For the text-containing cell, return its midpoint in [x, y] coordinate format. 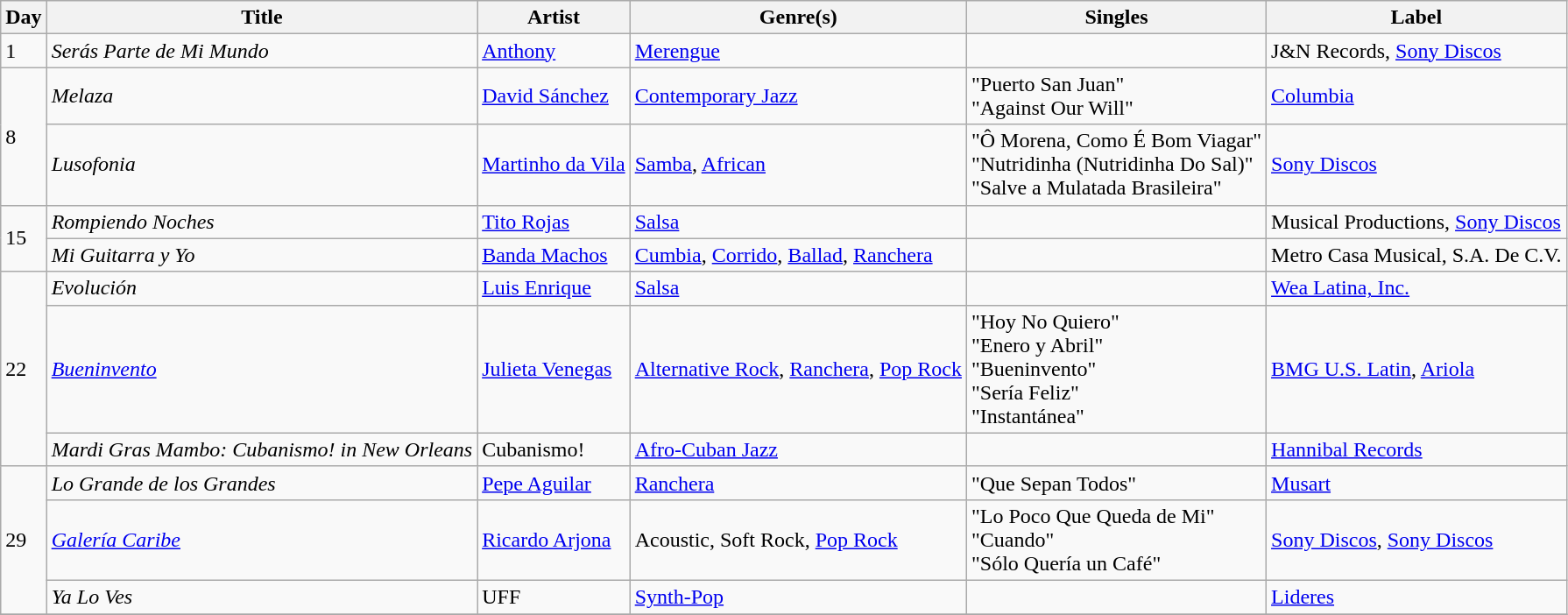
Singles [1116, 18]
Musical Productions, Sony Discos [1417, 222]
Serás Parte de Mi Mundo [262, 51]
Mi Guitarra y Yo [262, 255]
22 [24, 369]
Lideres [1417, 597]
Bueninvento [262, 369]
Synth-Pop [798, 597]
Luis Enrique [554, 288]
1 [24, 51]
Day [24, 18]
"Lo Poco Que Queda de Mi""Cuando""Sólo Quería un Café" [1116, 540]
Sony Discos [1417, 165]
"Ô Morena, Como É Bom Viagar""Nutridinha (Nutridinha Do Sal)""Salve a Mulatada Brasileira" [1116, 165]
"Puerto San Juan""Against Our Will" [1116, 96]
Lusofonia [262, 165]
Afro-Cuban Jazz [798, 449]
Musart [1417, 483]
Ya Lo Ves [262, 597]
Galería Caribe [262, 540]
15 [24, 238]
Merengue [798, 51]
Sony Discos, Sony Discos [1417, 540]
Ricardo Arjona [554, 540]
Martinho da Vila [554, 165]
Contemporary Jazz [798, 96]
J&N Records, Sony Discos [1417, 51]
Evolución [262, 288]
Tito Rojas [554, 222]
David Sánchez [554, 96]
Genre(s) [798, 18]
BMG U.S. Latin, Ariola [1417, 369]
29 [24, 540]
Label [1417, 18]
Anthony [554, 51]
Metro Casa Musical, S.A. De C.V. [1417, 255]
Hannibal Records [1417, 449]
Alternative Rock, Ranchera, Pop Rock [798, 369]
Ranchera [798, 483]
Pepe Aguilar [554, 483]
Columbia [1417, 96]
Banda Machos [554, 255]
Samba, African [798, 165]
Julieta Venegas [554, 369]
Title [262, 18]
"Que Sepan Todos" [1116, 483]
Artist [554, 18]
Lo Grande de los Grandes [262, 483]
Rompiendo Noches [262, 222]
8 [24, 137]
Wea Latina, Inc. [1417, 288]
"Hoy No Quiero""Enero y Abril""Bueninvento""Sería Feliz""Instantánea" [1116, 369]
Melaza [262, 96]
Cubanismo! [554, 449]
Acoustic, Soft Rock, Pop Rock [798, 540]
UFF [554, 597]
Cumbia, Corrido, Ballad, Ranchera [798, 255]
Mardi Gras Mambo: Cubanismo! in New Orleans [262, 449]
